Pinpoint the cell where the given text exists, returning its [X, Y] midpoint coordinate. 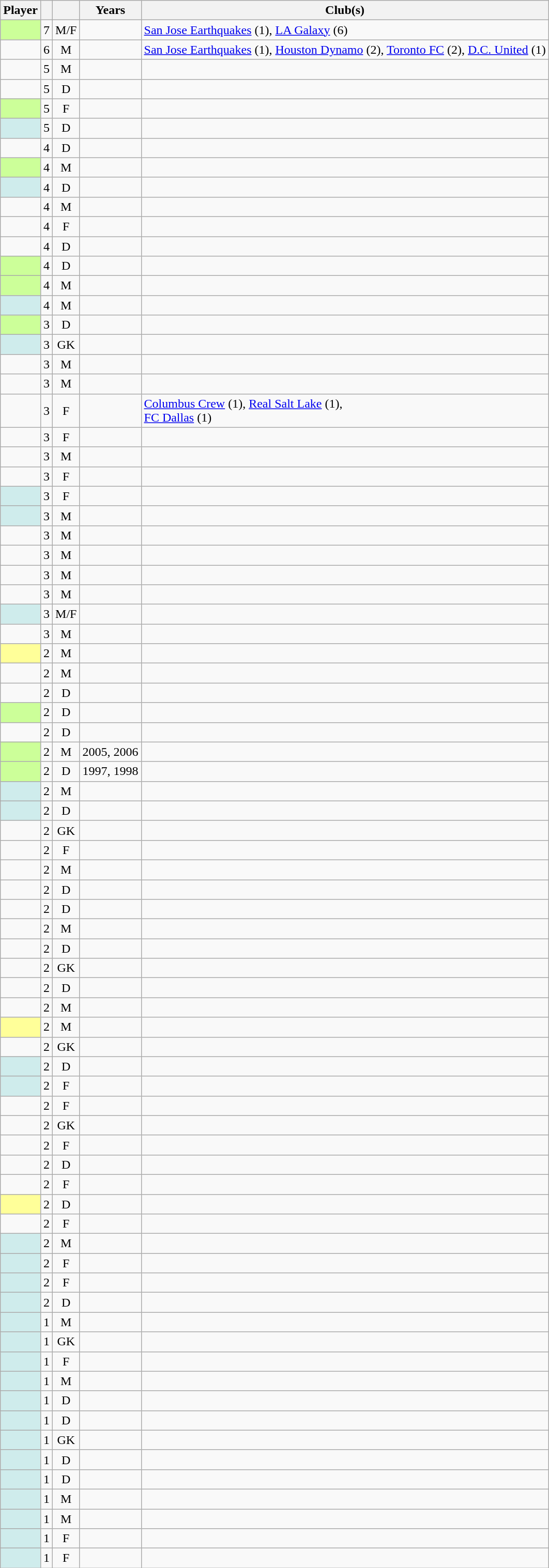
Columbus Crew (1), Real Salt Lake (1),FC Dallas (1) [345, 410]
1997, 1998 [111, 771]
7 [47, 30]
Years [111, 10]
San Jose Earthquakes (1), Houston Dynamo (2), Toronto FC (2), D.C. United (1) [345, 50]
Club(s) [345, 10]
2005, 2006 [111, 752]
6 [47, 50]
Player [21, 10]
San Jose Earthquakes (1), LA Galaxy (6) [345, 30]
